Search for the cell housing the specified text and yield its (X, Y) center coordinate. 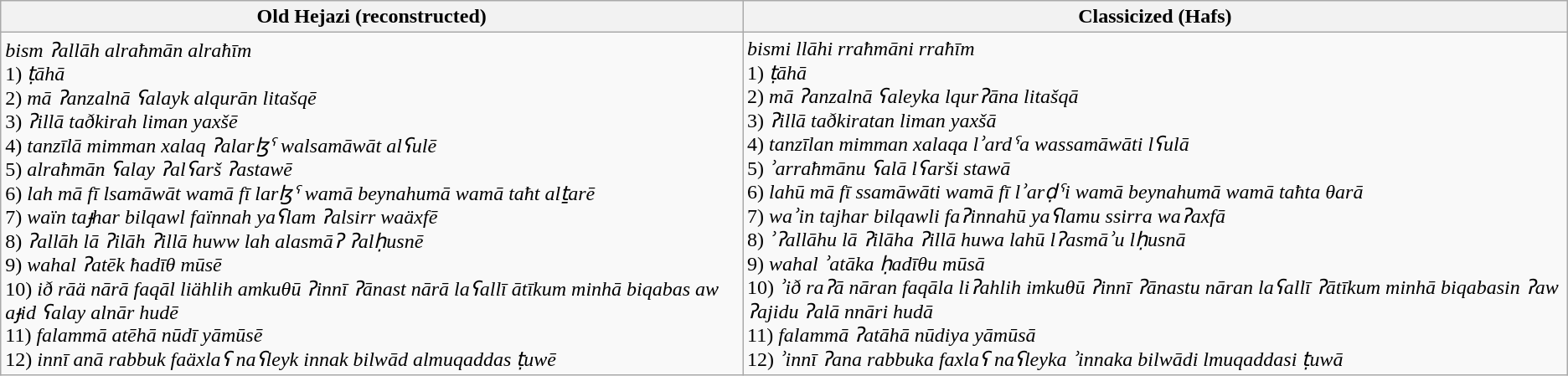
Old Hejazi (reconstructed) (372, 17)
Classicized (Hafs) (1156, 17)
